From the cell containing the given text, extract its center point as (x, y) coordinate. 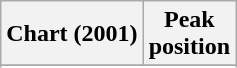
Peakposition (189, 34)
Chart (2001) (72, 34)
